Search for the cell housing the specified text and yield its [X, Y] center coordinate. 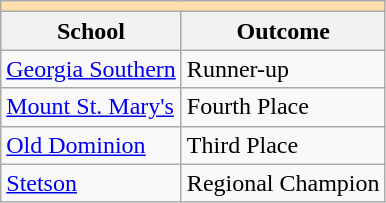
Regional Champion [283, 183]
Old Dominion [92, 145]
Georgia Southern [92, 69]
Fourth Place [283, 107]
School [92, 31]
Stetson [92, 183]
Runner-up [283, 69]
Mount St. Mary's [92, 107]
Outcome [283, 31]
Third Place [283, 145]
